Provide the [X, Y] coordinate of the cell's center where the given text is located.  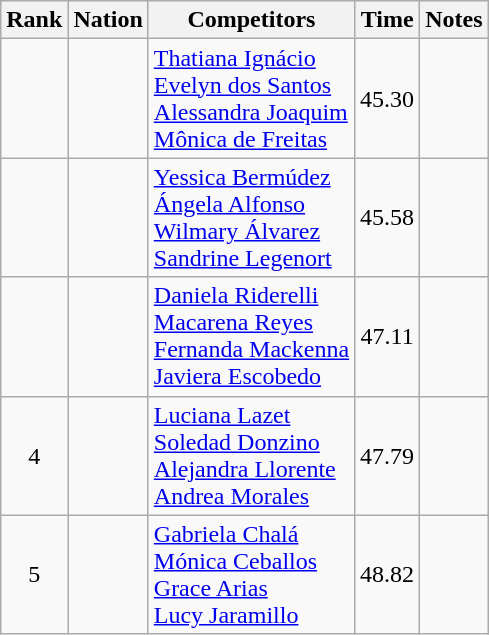
Gabriela ChaláMónica CeballosGrace AriasLucy Jaramillo [251, 574]
45.58 [388, 218]
48.82 [388, 574]
5 [34, 574]
Competitors [251, 20]
Thatiana IgnácioEvelyn dos SantosAlessandra JoaquimMônica de Freitas [251, 98]
Daniela RiderelliMacarena ReyesFernanda MackennaJaviera Escobedo [251, 336]
4 [34, 456]
Yessica BermúdezÁngela AlfonsoWilmary ÁlvarezSandrine Legenort [251, 218]
Time [388, 20]
45.30 [388, 98]
Nation [108, 20]
Luciana LazetSoledad DonzinoAlejandra LlorenteAndrea Morales [251, 456]
47.11 [388, 336]
47.79 [388, 456]
Notes [454, 20]
Rank [34, 20]
